Determine the (x, y) coordinate at the center of the cell enclosing the given text.  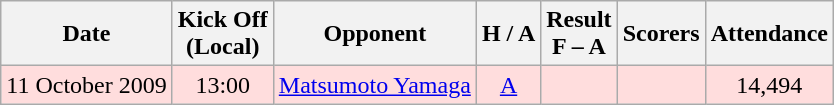
Opponent (374, 34)
Date (86, 34)
A (508, 85)
ResultF – A (579, 34)
13:00 (222, 85)
H / A (508, 34)
11 October 2009 (86, 85)
Attendance (769, 34)
Scorers (661, 34)
14,494 (769, 85)
Kick Off(Local) (222, 34)
Matsumoto Yamaga (374, 85)
